Locate the cell with the specified text and output its (X, Y) center coordinate. 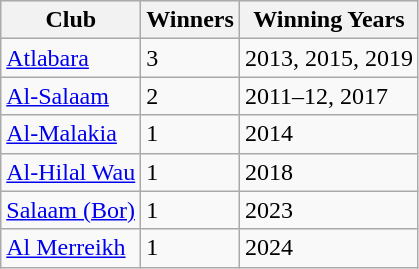
Winners (190, 20)
Al Merreikh (71, 248)
Salaam (Bor) (71, 210)
Winning Years (328, 20)
2 (190, 96)
2014 (328, 134)
3 (190, 58)
Atlabara (71, 58)
2013, 2015, 2019 (328, 58)
Al-Salaam (71, 96)
2023 (328, 210)
2018 (328, 172)
Al-Malakia (71, 134)
2011–12, 2017 (328, 96)
Club (71, 20)
Al-Hilal Wau (71, 172)
2024 (328, 248)
